Pinpoint the cell where the given text exists, returning its (x, y) midpoint coordinate. 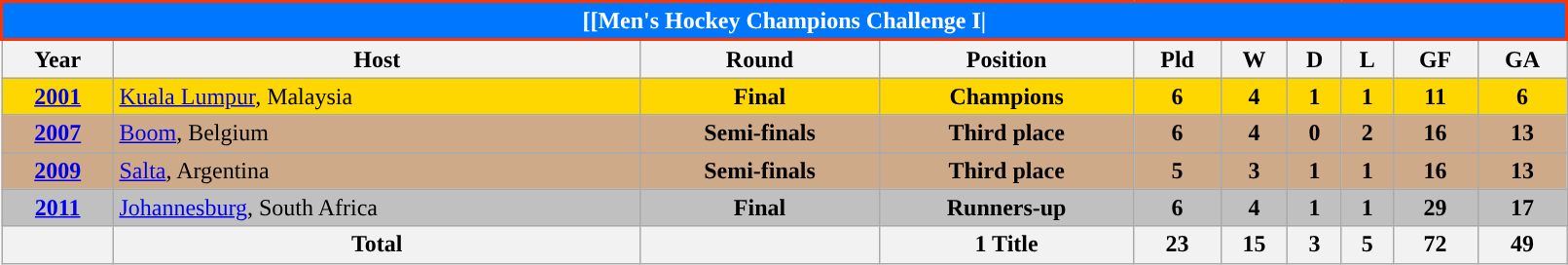
W (1254, 58)
2001 (58, 96)
Kuala Lumpur, Malaysia (378, 96)
2011 (58, 208)
2009 (58, 170)
GA (1522, 58)
Total (378, 245)
[[Men's Hockey Champions Challenge I| (784, 21)
Host (378, 58)
Year (58, 58)
L (1367, 58)
Salta, Argentina (378, 170)
GF (1435, 58)
Boom, Belgium (378, 133)
17 (1522, 208)
49 (1522, 245)
0 (1315, 133)
29 (1435, 208)
Pld (1178, 58)
11 (1435, 96)
Position (1006, 58)
Champions (1006, 96)
72 (1435, 245)
Round (760, 58)
23 (1178, 245)
15 (1254, 245)
Johannesburg, South Africa (378, 208)
2 (1367, 133)
D (1315, 58)
Runners-up (1006, 208)
1 Title (1006, 245)
2007 (58, 133)
